Capture the cell that displays the provided text and extract its [x, y] central coordinate. 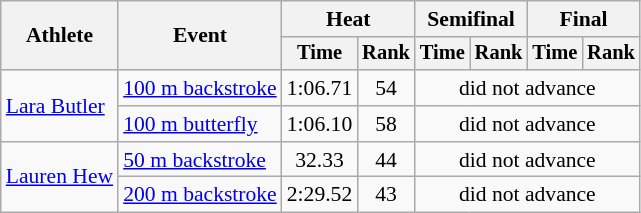
54 [386, 88]
1:06.10 [320, 124]
58 [386, 124]
Event [200, 36]
43 [386, 195]
100 m butterfly [200, 124]
2:29.52 [320, 195]
Semifinal [471, 19]
200 m backstroke [200, 195]
Lauren Hew [60, 178]
100 m backstroke [200, 88]
Lara Butler [60, 106]
50 m backstroke [200, 160]
44 [386, 160]
Heat [348, 19]
1:06.71 [320, 88]
Final [583, 19]
Athlete [60, 36]
32.33 [320, 160]
